Pinpoint the cell where the given text exists, returning its (x, y) midpoint coordinate. 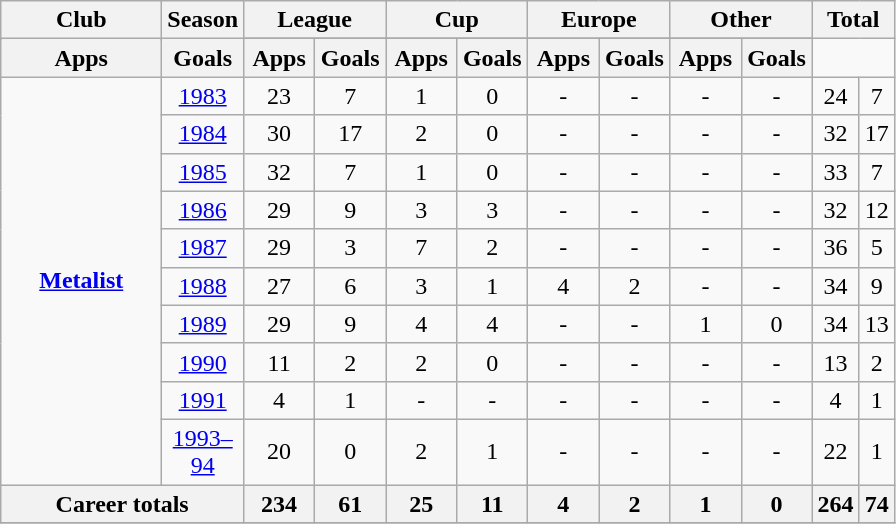
Other (741, 20)
1989 (203, 324)
264 (836, 503)
6 (350, 286)
Metalist (82, 281)
League (315, 20)
1990 (203, 362)
Club (82, 20)
234 (280, 503)
1984 (203, 134)
5 (876, 248)
25 (422, 503)
Season (203, 20)
74 (876, 503)
Career totals (122, 503)
33 (836, 172)
Total (853, 20)
23 (280, 96)
1986 (203, 210)
12 (876, 210)
1987 (203, 248)
1983 (203, 96)
24 (836, 96)
1993–94 (203, 452)
Europe (599, 20)
30 (280, 134)
1988 (203, 286)
27 (280, 286)
20 (280, 452)
Cup (457, 20)
61 (350, 503)
1991 (203, 400)
36 (836, 248)
1985 (203, 172)
22 (836, 452)
